Pinpoint the cell where the given text exists, returning its (X, Y) midpoint coordinate. 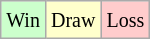
Draw (72, 20)
Loss (126, 20)
Win (24, 20)
